Capture the cell that displays the provided text and extract its [x, y] central coordinate. 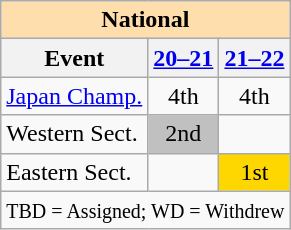
National [146, 20]
Western Sect. [74, 134]
21–22 [254, 58]
1st [254, 172]
Eastern Sect. [74, 172]
2nd [184, 134]
Event [74, 58]
20–21 [184, 58]
Japan Champ. [74, 96]
TBD = Assigned; WD = Withdrew [146, 210]
